From the cell containing the given text, extract its center point as (x, y) coordinate. 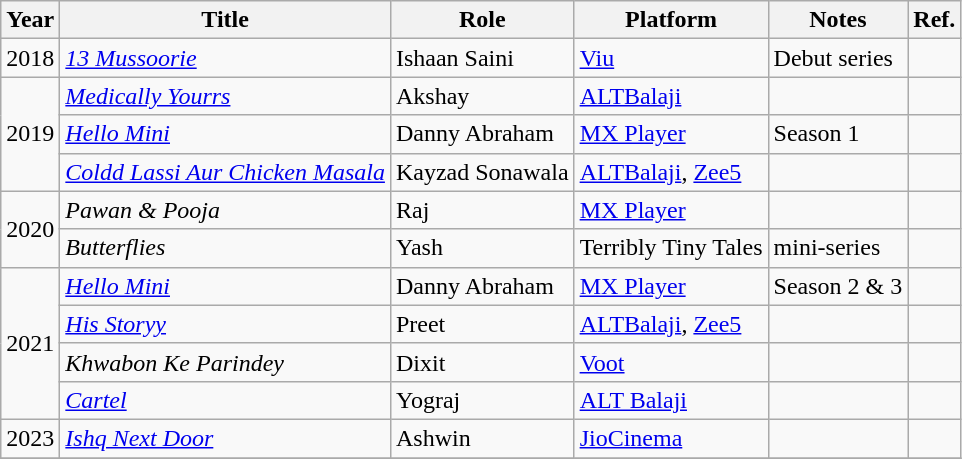
Butterflies (226, 248)
2021 (30, 343)
ALT Balaji (671, 400)
Yograj (482, 400)
Platform (671, 20)
2019 (30, 134)
Cartel (226, 400)
Ref. (934, 20)
Year (30, 20)
Khwabon Ke Parindey (226, 362)
Ashwin (482, 438)
Voot (671, 362)
Season 1 (838, 134)
Akshay (482, 96)
Ishaan Saini (482, 58)
Kayzad Sonawala (482, 172)
Ishq Next Door (226, 438)
Terribly Tiny Tales (671, 248)
Season 2 & 3 (838, 286)
Raj (482, 210)
Coldd Lassi Aur Chicken Masala (226, 172)
2020 (30, 229)
Title (226, 20)
Debut series (838, 58)
His Storyy (226, 324)
Dixit (482, 362)
mini-series (838, 248)
Yash (482, 248)
2018 (30, 58)
Medically Yourrs (226, 96)
13 Mussoorie (226, 58)
Viu (671, 58)
Preet (482, 324)
JioCinema (671, 438)
Notes (838, 20)
2023 (30, 438)
ALTBalaji (671, 96)
Role (482, 20)
Pawan & Pooja (226, 210)
